From the cell containing the given text, extract its center point as [x, y] coordinate. 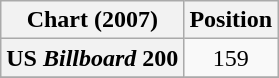
159 [231, 58]
Position [231, 20]
Chart (2007) [92, 20]
US Billboard 200 [92, 58]
